Return the (x, y) coordinate for the center point of the cell that contains the specified text.  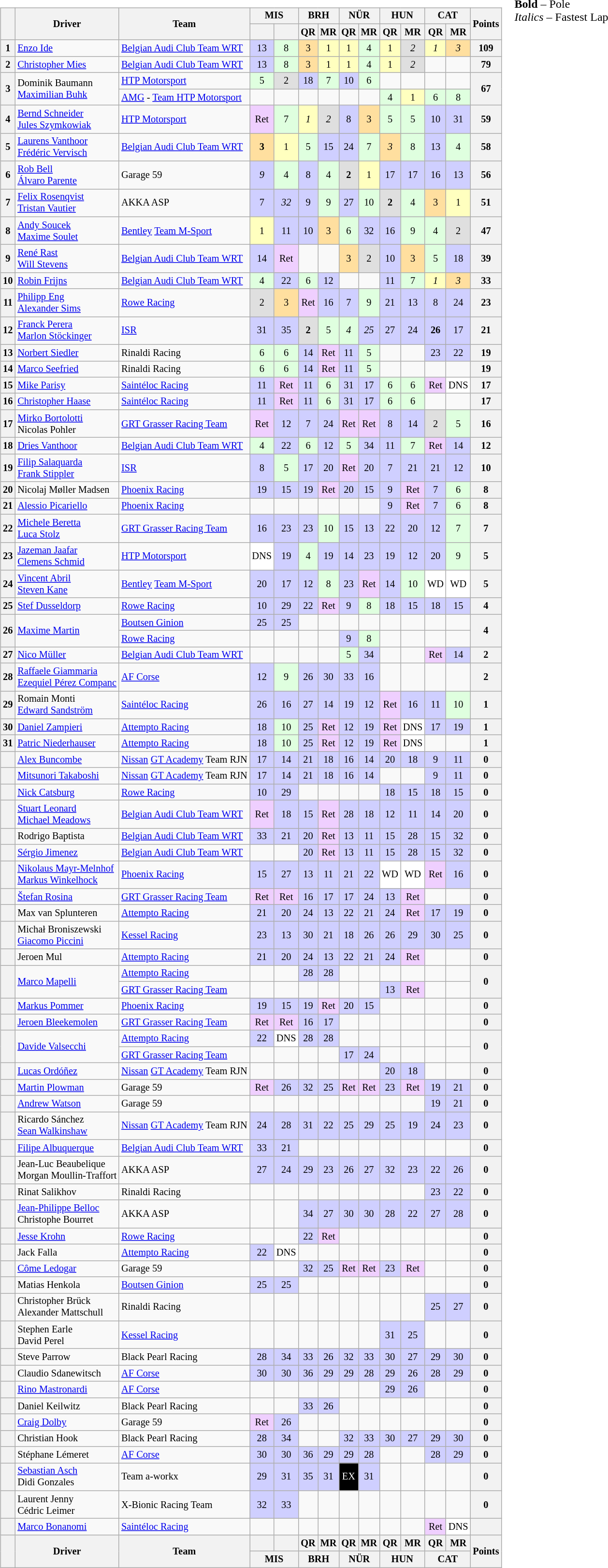
Jeroen Bleekemolen (67, 1022)
Laurens Vanthoor Frédéric Vervisch (67, 147)
Raffaele Giammaria Ezequiel Pérez Companc (67, 677)
Daniel Zampieri (67, 727)
Marco Seefried (67, 369)
Matias Henkola (67, 1285)
X-Bionic Racing Team (184, 1505)
Nicolaj Møller Madsen (67, 490)
Team a-workx (184, 1477)
Davide Valsecchi (67, 1047)
Jazeman Jaafar Clemens Schmid (67, 556)
EX (348, 1477)
Romain Monti Edward Sandström (67, 705)
Rob Bell Álvaro Parente (67, 175)
Stephen Earle David Perel (67, 1335)
Stef Dusseldorp (67, 606)
Craig Dolby (67, 1422)
Maxime Martin (67, 631)
Nico Müller (67, 655)
René Rast Will Stevens (67, 259)
Filipe Albuquerque (67, 1148)
Jean-Luc Beaubelique Morgan Moullin-Traffort (67, 1170)
Bernd Schneider Jules Szymkowiak (67, 119)
39 (486, 259)
Martin Plowman (67, 1087)
Nikolaus Mayr-Melnhof Markus Winkelhock (67, 875)
47 (486, 231)
Sebastian Asch Didi Gonzales (67, 1477)
Christopher Haase (67, 401)
Christopher Brück Alexander Mattschull (67, 1307)
Andy Soucek Maxime Soulet (67, 231)
Jack Falla (67, 1253)
Dominik Baumann Maximilian Buhk (67, 89)
AMG - Team HTP Motorsport (184, 97)
109 (486, 48)
Nick Catsburg (67, 792)
Felix Rosenqvist Tristan Vautier (67, 203)
Christian Hook (67, 1438)
Laurent Jenny Cédric Leimer (67, 1505)
Mirko Bortolotti Nicolas Pohler (67, 424)
Filip Salaquarda Frank Stippler (67, 468)
Lucas Ordóñez (67, 1071)
Rino Mastronardi (67, 1390)
Sérgio Jimenez (67, 853)
Alessio Picariello (67, 506)
Dries Vanthoor (67, 446)
Claudio Sdanewitsch (67, 1374)
67 (486, 89)
Côme Ledogar (67, 1269)
58 (486, 147)
79 (486, 65)
Michał Broniszewski Giacomo Piccini (67, 935)
Enzo Ide (67, 48)
Ricardo Sánchez Sean Walkinshaw (67, 1126)
56 (486, 175)
Mitsunori Takaboshi (67, 776)
Daniel Keilwitz (67, 1406)
Rinat Salikhov (67, 1192)
Rodrigo Baptista (67, 836)
Philipp Eng Alexander Sims (67, 303)
Stuart Leonard Michael Meadows (67, 814)
Marco Mapelli (67, 982)
Michele Beretta Luca Stolz (67, 528)
59 (486, 119)
Franck Perera Marlon Stöckinger (67, 331)
Markus Pommer (67, 1006)
Norbert Siedler (67, 353)
Jeroen Mul (67, 957)
Alex Buncombe (67, 760)
Robin Frijns (67, 281)
Max van Splunteren (67, 913)
Jean-Philippe Belloc Christophe Bourret (67, 1214)
Jesse Krohn (67, 1236)
Andrew Watson (67, 1104)
Štefan Rosina (67, 897)
Mike Parisy (67, 385)
Steve Parrow (67, 1357)
Patric Niederhauser (67, 743)
Vincent Abril Steven Kane (67, 584)
Christopher Mies (67, 65)
Marco Bonanomi (67, 1527)
Stéphane Lémeret (67, 1455)
51 (486, 203)
